From the cell containing the given text, extract its center point as (X, Y) coordinate. 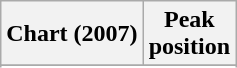
Chart (2007) (72, 34)
Peakposition (189, 34)
